Output the [X, Y] coordinate of the center of the cell containing the given text.  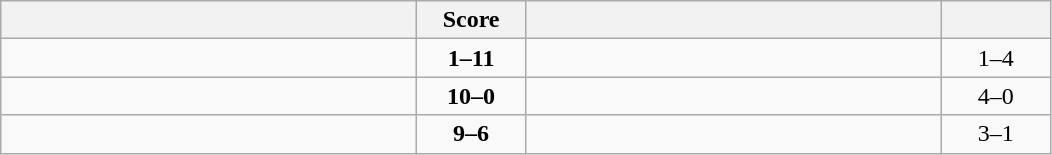
1–11 [472, 58]
4–0 [996, 96]
3–1 [996, 134]
Score [472, 20]
1–4 [996, 58]
9–6 [472, 134]
10–0 [472, 96]
